Provide the (x, y) coordinate of the cell's center where the given text is located.  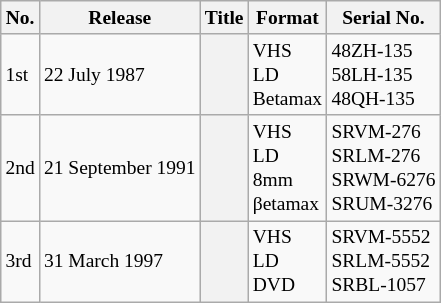
Title (224, 18)
Release (120, 18)
1st (20, 74)
31 March 1997 (120, 262)
22 July 1987 (120, 74)
21 September 1991 (120, 168)
SRVM-5552SRLM-5552SRBL-1057 (384, 262)
VHSLDBetamax (288, 74)
2nd (20, 168)
3rd (20, 262)
SRVM-276SRLM-276SRWM-6276SRUM-3276 (384, 168)
48ZH-13558LH-13548QH-135 (384, 74)
No. (20, 18)
Format (288, 18)
VHSLDDVD (288, 262)
Serial No. (384, 18)
VHSLD8mmβetamax (288, 168)
